Return (x, y) of the center of cell containing provided text 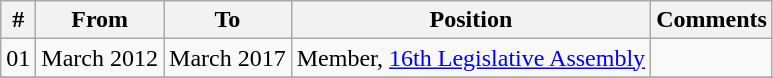
01 (18, 58)
Position (470, 20)
Comments (712, 20)
# (18, 20)
March 2017 (228, 58)
From (100, 20)
Member, 16th Legislative Assembly (470, 58)
To (228, 20)
March 2012 (100, 58)
